Extract the [x, y] coordinate from the center of the cell holding the provided text.  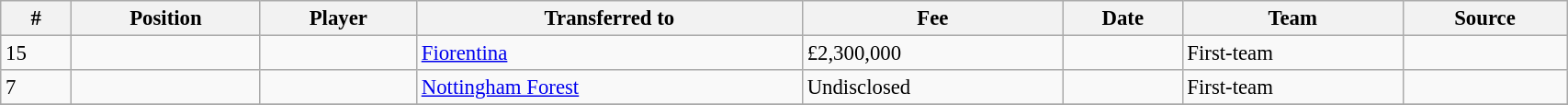
15 [37, 53]
Undisclosed [932, 87]
Nottingham Forest [609, 87]
Fee [932, 18]
7 [37, 87]
Position [165, 18]
# [37, 18]
£2,300,000 [932, 53]
Fiorentina [609, 53]
Player [338, 18]
Source [1484, 18]
Team [1292, 18]
Transferred to [609, 18]
Date [1122, 18]
